Identify which cell holds the provided text, then report its (X, Y) central coordinate. 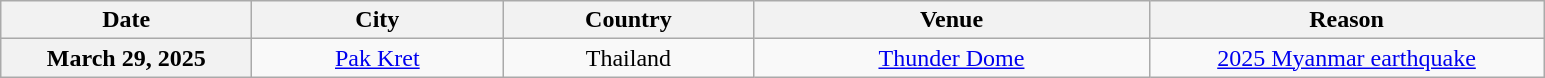
Venue (952, 20)
2025 Myanmar earthquake (1346, 58)
City (378, 20)
Thailand (628, 58)
Country (628, 20)
Date (126, 20)
Thunder Dome (952, 58)
Reason (1346, 20)
Pak Kret (378, 58)
March 29, 2025 (126, 58)
